Find where the given text appears and provide that cell's center as (x, y) coordinate. 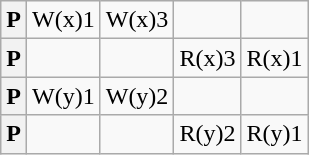
W(x)1 (63, 20)
R(y)2 (208, 134)
R(y)1 (274, 134)
R(x)1 (274, 58)
W(x)3 (137, 20)
W(y)1 (63, 96)
R(x)3 (208, 58)
W(y)2 (137, 96)
